Scan for the cell matching the given text and deliver its (X, Y) coordinate at center. 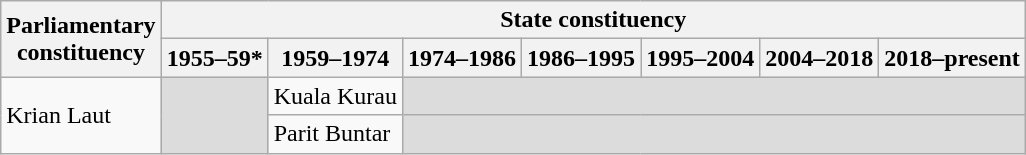
Parliamentaryconstituency (81, 39)
Kuala Kurau (335, 96)
2018–present (952, 58)
1955–59* (214, 58)
1986–1995 (582, 58)
1995–2004 (700, 58)
1959–1974 (335, 58)
Parit Buntar (335, 134)
1974–1986 (462, 58)
Krian Laut (81, 115)
State constituency (593, 20)
2004–2018 (820, 58)
